Capture the cell that displays the provided text and extract its [x, y] central coordinate. 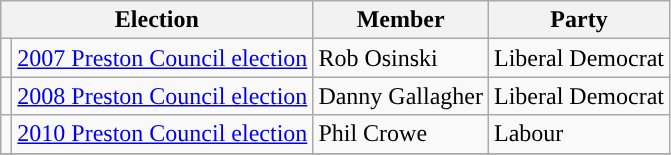
2010 Preston Council election [162, 134]
Rob Osinski [401, 58]
Member [401, 20]
Party [580, 20]
Phil Crowe [401, 134]
Labour [580, 134]
2008 Preston Council election [162, 96]
2007 Preston Council election [162, 58]
Election [157, 20]
Danny Gallagher [401, 96]
